Capture the cell that displays the provided text and extract its [x, y] central coordinate. 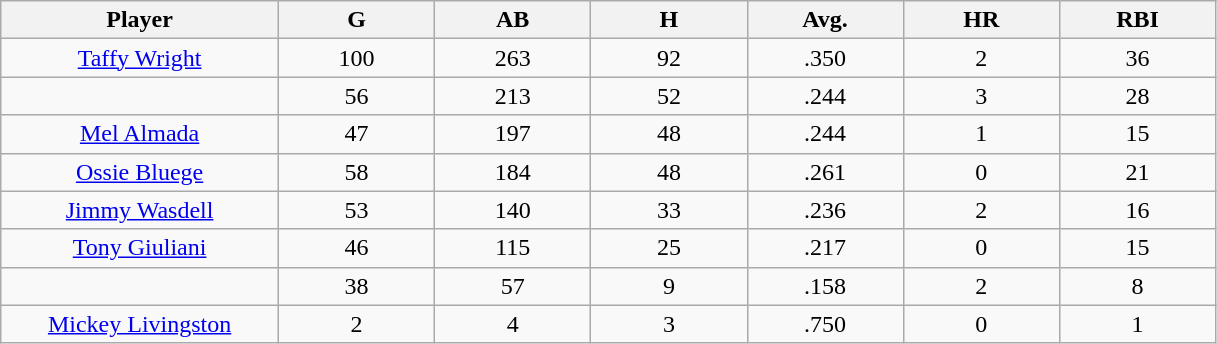
115 [513, 248]
53 [356, 210]
RBI [1137, 20]
263 [513, 58]
92 [669, 58]
56 [356, 96]
Ossie Bluege [140, 172]
197 [513, 134]
Avg. [825, 20]
25 [669, 248]
9 [669, 286]
.750 [825, 324]
33 [669, 210]
36 [1137, 58]
Mickey Livingston [140, 324]
Mel Almada [140, 134]
Tony Giuliani [140, 248]
.261 [825, 172]
184 [513, 172]
213 [513, 96]
.158 [825, 286]
21 [1137, 172]
HR [981, 20]
.350 [825, 58]
Player [140, 20]
38 [356, 286]
.236 [825, 210]
Jimmy Wasdell [140, 210]
58 [356, 172]
G [356, 20]
28 [1137, 96]
16 [1137, 210]
AB [513, 20]
.217 [825, 248]
47 [356, 134]
Taffy Wright [140, 58]
H [669, 20]
100 [356, 58]
8 [1137, 286]
4 [513, 324]
46 [356, 248]
52 [669, 96]
140 [513, 210]
57 [513, 286]
